Determine the (X, Y) coordinate at the center of the cell enclosing the given text.  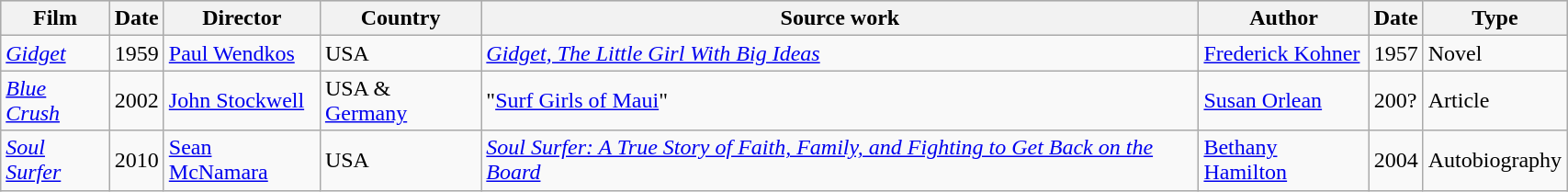
1957 (1396, 53)
Paul Wendkos (242, 53)
Autobiography (1495, 160)
Blue Crush (55, 101)
Sean McNamara (242, 160)
200? (1396, 101)
1959 (136, 53)
Country (400, 18)
Article (1495, 101)
Author (1284, 18)
"Surf Girls of Maui" (840, 101)
2004 (1396, 160)
Gidget, The Little Girl With Big Ideas (840, 53)
Type (1495, 18)
2002 (136, 101)
Gidget (55, 53)
2010 (136, 160)
Frederick Kohner (1284, 53)
Bethany Hamilton (1284, 160)
Susan Orlean (1284, 101)
Source work (840, 18)
Director (242, 18)
Novel (1495, 53)
USA & Germany (400, 101)
Film (55, 18)
John Stockwell (242, 101)
Soul Surfer (55, 160)
Soul Surfer: A True Story of Faith, Family, and Fighting to Get Back on the Board (840, 160)
